Scan for the cell matching the given text and deliver its [x, y] coordinate at center. 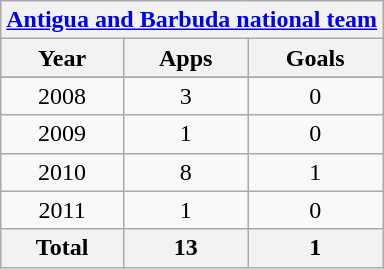
Apps [185, 58]
2010 [62, 172]
13 [185, 248]
2008 [62, 96]
2011 [62, 210]
Antigua and Barbuda national team [192, 20]
Total [62, 248]
2009 [62, 134]
8 [185, 172]
Year [62, 58]
3 [185, 96]
Goals [316, 58]
